Search for the cell housing the specified text and yield its [X, Y] center coordinate. 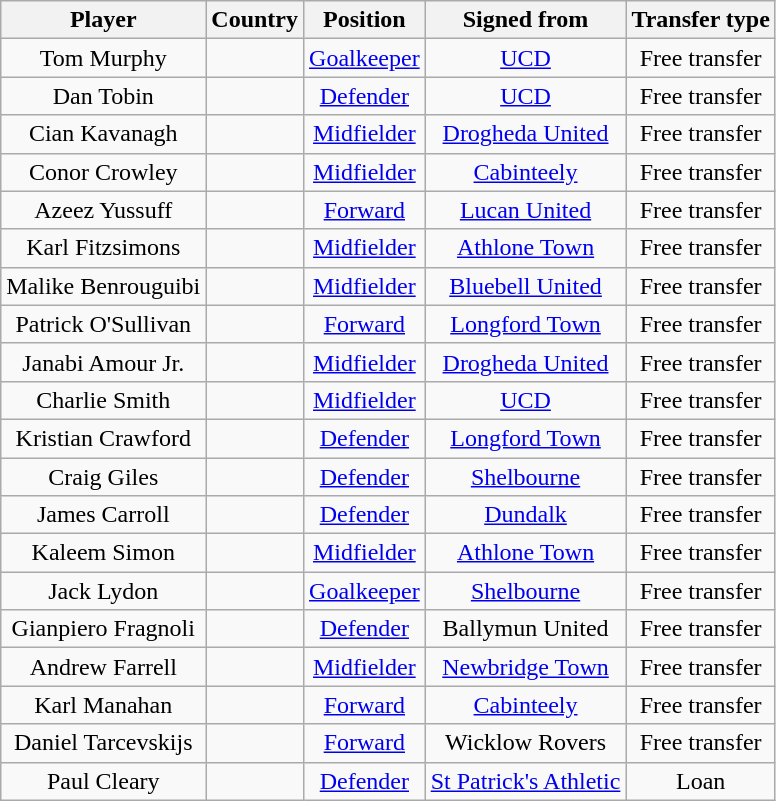
Craig Giles [104, 477]
Paul Cleary [104, 781]
Conor Crowley [104, 172]
St Patrick's Athletic [526, 781]
Dan Tobin [104, 96]
Kristian Crawford [104, 438]
Malike Benrouguibi [104, 286]
Janabi Amour Jr. [104, 362]
James Carroll [104, 515]
Signed from [526, 20]
Newbridge Town [526, 667]
Dundalk [526, 515]
Bluebell United [526, 286]
Tom Murphy [104, 58]
Jack Lydon [104, 591]
Country [255, 20]
Cian Kavanagh [104, 134]
Daniel Tarcevskijs [104, 743]
Gianpiero Fragnoli [104, 629]
Kaleem Simon [104, 553]
Patrick O'Sullivan [104, 324]
Karl Manahan [104, 705]
Lucan United [526, 210]
Azeez Yussuff [104, 210]
Transfer type [700, 20]
Karl Fitzsimons [104, 248]
Player [104, 20]
Wicklow Rovers [526, 743]
Position [365, 20]
Ballymun United [526, 629]
Loan [700, 781]
Charlie Smith [104, 400]
Andrew Farrell [104, 667]
